Return the (x, y) coordinate for the center point of the cell that contains the specified text.  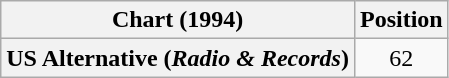
62 (401, 58)
US Alternative (Radio & Records) (178, 58)
Chart (1994) (178, 20)
Position (401, 20)
